Search for the cell housing the specified text and yield its [x, y] center coordinate. 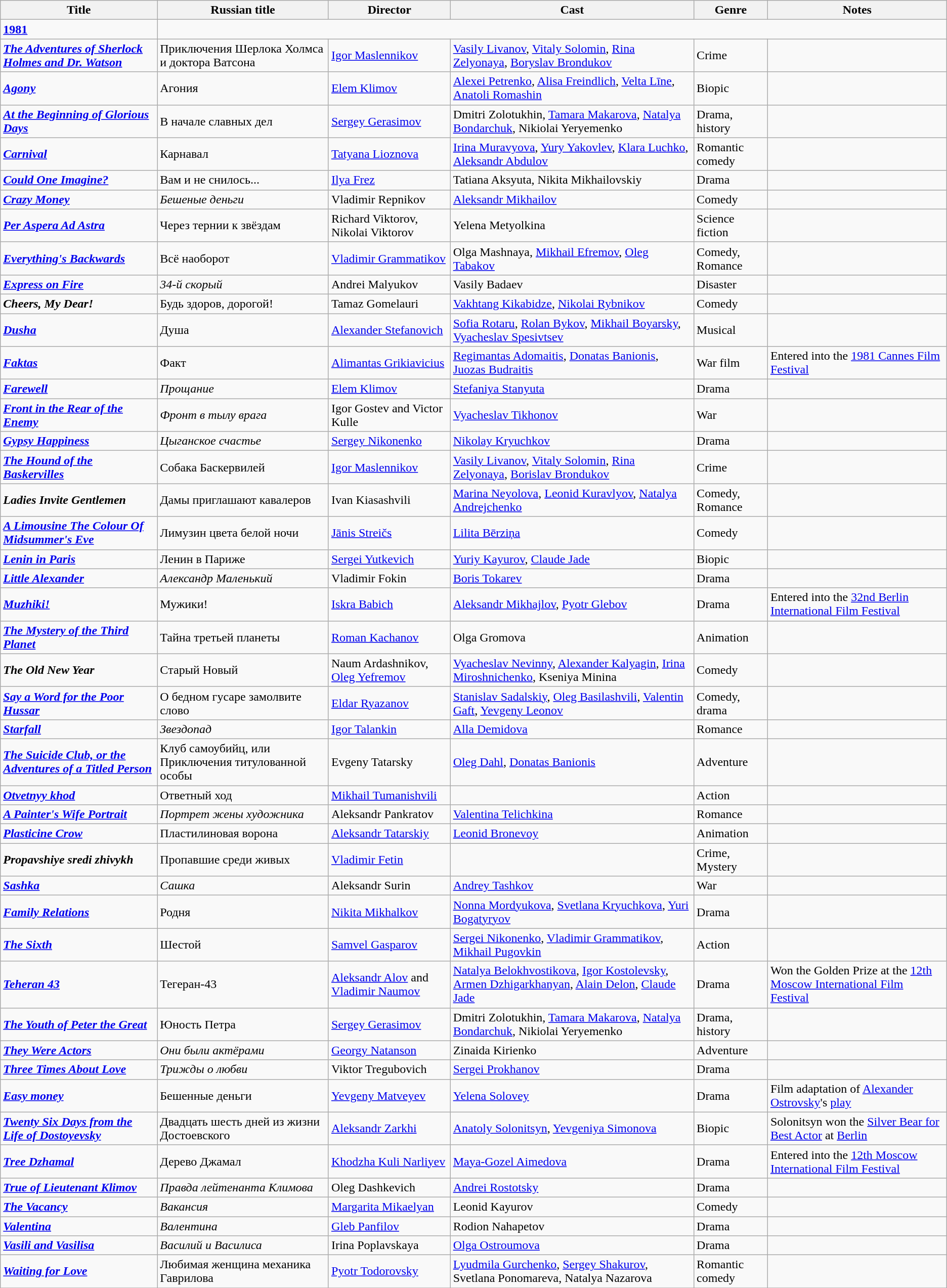
Notes [857, 10]
Boris Tokarev [572, 578]
Iskra Babich [390, 604]
Ladies Invite Gentlemen [79, 500]
Faktas [79, 363]
Viktor Tregubovich [390, 1069]
Twenty Six Days from the Life of Dostoyevsky [79, 1128]
Будь здоров, дорогой! [243, 304]
Gleb Panfilov [390, 1226]
Ilya Frez [390, 180]
Title [79, 10]
Entered into the 12th Moscow International Film Festival [857, 1162]
1981 [79, 29]
Yelena Solovey [572, 1096]
Andrei Rostotsky [572, 1187]
Three Times About Love [79, 1069]
A Limousine The Colour Of Midsummer's Eve [79, 533]
Family Relations [79, 912]
Tatyana Lioznova [390, 154]
Express on Fire [79, 284]
The Hound of the Baskervilles [79, 467]
Otvetnyy khod [79, 795]
Портрет жены художника [243, 814]
Цыганское счастье [243, 441]
Irina Poplavskaya [390, 1246]
Sergei Prokhanov [572, 1069]
Lilita Bērziņa [572, 533]
Sofia Rotaru, Rolan Bykov, Mikhail Boyarsky, Vyacheslav Spesivtsev [572, 330]
Трижды о любви [243, 1069]
Vladimir Grammatikov [390, 258]
Cтаpый Нoвый [243, 670]
Solonitsyn won the Silver Bear for Best Actor at Berlin [857, 1128]
Дамы приглашают кавалеров [243, 500]
Could One Imagine? [79, 180]
Aleksandr Zarkhi [390, 1128]
Musical [731, 330]
Genre [731, 10]
34-й скорый [243, 284]
Yuriy Kayurov, Claude Jade [572, 559]
War film [731, 363]
Alexei Petrenko, Alisa Freindlich, Velta Līne, Anatoli Romashin [572, 88]
Propavshiye sredi zhivykh [79, 860]
Vakhtang Kikabidze, Nikolai Rybnikov [572, 304]
The Suicide Club, or the Adventures of a Titled Person [79, 762]
Прощание [243, 389]
Тайна третьей планеты [243, 637]
Entered into the 1981 Cannes Film Festival [857, 363]
Vladimir Fetin [390, 860]
Andrei Malyukov [390, 284]
Russian title [243, 10]
Dusha [79, 330]
Ответный ход [243, 795]
Igor Gostev and Victor Kulle [390, 415]
Дерево Джамал [243, 1162]
Jānis Streičs [390, 533]
Richard Viktorov, Nikolai Viktorov [390, 226]
Юность Петра [243, 1024]
The Sixth [79, 945]
Vasili and Vasilisa [79, 1246]
Comedy, drama [731, 703]
Всё наоборот [243, 258]
Andrey Tashkov [572, 886]
Мужики! [243, 604]
Sergei Yutkevich [390, 559]
True of Lieutenant Klimov [79, 1187]
Alla Demidova [572, 729]
Пластилиновая ворона [243, 834]
Evgeny Tatarsky [390, 762]
Roman Kachanov [390, 637]
The Old New Year [79, 670]
Через тернии к звёздам [243, 226]
Per Aspera Ad Astra [79, 226]
Anatoly Solonitsyn, Yevgeniya Simonova [572, 1128]
Irina Muravyova, Yury Yakovlev, Klara Luchko, Aleksandr Abdulov [572, 154]
Vasily Livanov, Vitaly Solomin, Rina Zelyonaya, Borislav Brondukov [572, 467]
Valentina Telichkina [572, 814]
Plasticine Crow [79, 834]
Валентина [243, 1226]
Georgy Natanson [390, 1050]
Marina Neyolova, Leonid Kuravlyov, Natalya Andrejchenko [572, 500]
Приключения Шерлока Холмса и доктора Ватсона [243, 56]
О бедном гусаре замолвите слово [243, 703]
Они были актёрами [243, 1050]
Nonna Mordyukova, Svetlana Kryuchkova, Yuri Bogatyryov [572, 912]
The Vacancy [79, 1207]
Entered into the 32nd Berlin International Film Festival [857, 604]
Карнавал [243, 154]
Regimantas Adomaitis, Donatas Banionis, Juozas Budraitis [572, 363]
Olga Gromova [572, 637]
Aleksandr Mikhailov [572, 199]
Natalya Belokhvostikova, Igor Kostolevsky, Armen Dzhigarkhanyan, Alain Delon, Claude Jade [572, 984]
The Adventures of Sherlock Holmes and Dr. Watson [79, 56]
Director [390, 10]
Yelena Metyolkina [572, 226]
Ivan Kiasashvili [390, 500]
Aleksandr Tatarskiy [390, 834]
Naum Ardashnikov, Oleg Yefremov [390, 670]
Клуб самоубийц, или Приключения титулованной особы [243, 762]
Olga Ostroumova [572, 1246]
Vyacheslav Nevinny, Alexander Kalyagin, Irina Miroshnichenko, Kseniya Minina [572, 670]
Olga Mashnaya, Mikhail Efremov, Oleg Tabakov [572, 258]
Farewell [79, 389]
Vyacheslav Tikhonov [572, 415]
Mikhail Tumanishvili [390, 795]
Zinaida Kirienko [572, 1050]
Waiting for Love [79, 1272]
Samvel Gasparov [390, 945]
Сашка [243, 886]
Агония [243, 88]
Душа [243, 330]
Vladimir Fokin [390, 578]
Лимузин цвета белой ночи [243, 533]
Фронт в тылу врага [243, 415]
Oleg Dashkevich [390, 1187]
Science fiction [731, 226]
Lenin in Paris [79, 559]
Пропавшие среди живых [243, 860]
Шестой [243, 945]
Leonid Kayurov [572, 1207]
Aleksandr Surin [390, 886]
Alexander Stefanovich [390, 330]
They Were Actors [79, 1050]
Вам и не снилось... [243, 180]
Tree Dzhamal [79, 1162]
Бешеные деньги [243, 199]
Cheers, My Dear! [79, 304]
Stanislav Sadalskiy, Oleg Basilashvili, Valentin Gaft, Yevgeny Leonov [572, 703]
Oleg Dahl, Donatas Banionis [572, 762]
Yevgeny Matveyev [390, 1096]
Правда лейтенанта Климова [243, 1187]
Александр Маленький [243, 578]
Двадцать шесть дней из жизни Достоевского [243, 1128]
Carnival [79, 154]
Gypsy Happiness [79, 441]
Front in the Rear of the Enemy [79, 415]
Stefaniya Stanyuta [572, 389]
Won the Golden Prize at the 12th Moscow International Film Festival [857, 984]
Собака Баскервилей [243, 467]
Film adaptation of Alexander Ostrovsky's play [857, 1096]
Igor Talankin [390, 729]
В начале славных дел [243, 121]
Lyudmila Gurchenko, Sergey Shakurov, Svetlana Ponomareva, Natalya Nazarova [572, 1272]
Sergey Nikonenko [390, 441]
Бешенные деньги [243, 1096]
Sashka [79, 886]
Вакансия [243, 1207]
Valentina [79, 1226]
Easy money [79, 1096]
Родня [243, 912]
Alimantas Grikiavicius [390, 363]
Eldar Ryazanov [390, 703]
Vasily Badaev [572, 284]
Leonid Bronevoy [572, 834]
Teheran 43 [79, 984]
A Painter's Wife Portrait [79, 814]
Aleksandr Mikhajlov, Pyotr Glebov [572, 604]
The Mystery of the Third Planet [79, 637]
Margarita Mikaelyan [390, 1207]
Everything's Backwards [79, 258]
Crime, Mystery [731, 860]
Тегеран-43 [243, 984]
Любимая женщина механика Гаврилова [243, 1272]
Vladimir Repnikov [390, 199]
Vasily Livanov, Vitaly Solomin, Rina Zelyonaya, Boryslav Brondukov [572, 56]
Rodion Nahapetov [572, 1226]
Say a Word for the Poor Hussar [79, 703]
Nikita Mikhalkov [390, 912]
Muzhiki! [79, 604]
Starfall [79, 729]
Khodzha Kuli Narliyev [390, 1162]
Disaster [731, 284]
Tatiana Aksyuta, Nikita Mikhailovskiy [572, 180]
Aleksandr Pankratov [390, 814]
Little Alexander [79, 578]
Звездопад [243, 729]
Ленин в Париже [243, 559]
Tamaz Gomelauri [390, 304]
Nikolay Kryuchkov [572, 441]
Факт [243, 363]
Василий и Василиса [243, 1246]
Pyotr Todorovsky [390, 1272]
Cast [572, 10]
The Youth of Peter the Great [79, 1024]
Sergei Nikonenko, Vladimir Grammatikov, Mikhail Pugovkin [572, 945]
Agony [79, 88]
Crazy Money [79, 199]
Aleksandr Alov and Vladimir Naumov [390, 984]
At the Beginning of Glorious Days [79, 121]
Maya-Gozel Aimedova [572, 1162]
